Search for the cell housing the specified text and yield its [x, y] center coordinate. 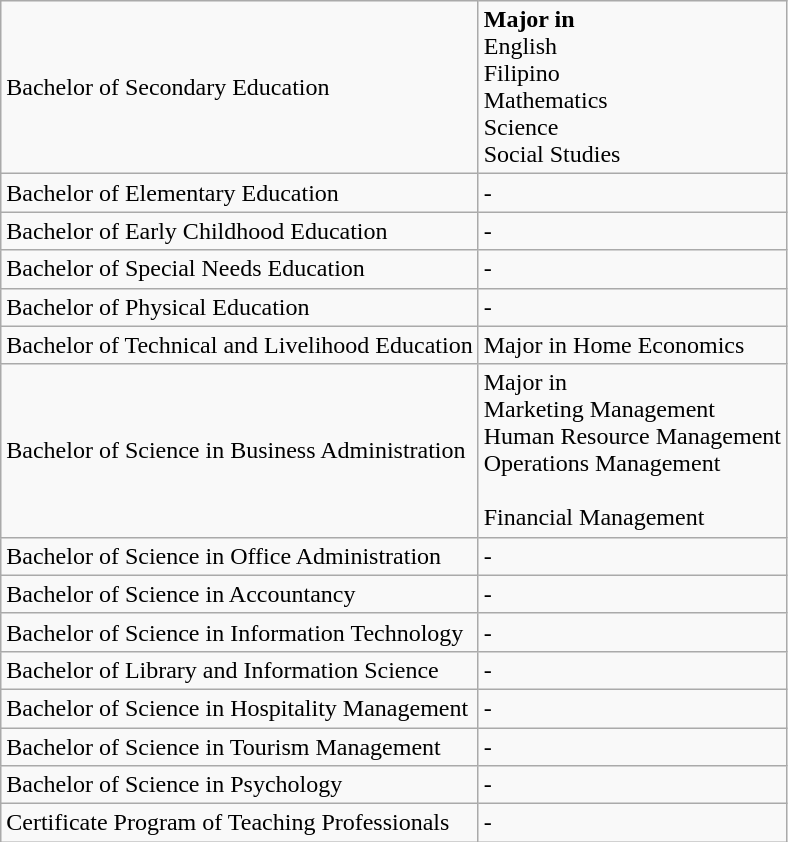
Bachelor of Secondary Education [240, 88]
Bachelor of Science in Psychology [240, 785]
Bachelor of Science in Information Technology [240, 632]
Bachelor of Science in Tourism Management [240, 747]
Bachelor of Science in Business Administration [240, 450]
Bachelor of Elementary Education [240, 193]
Bachelor of Library and Information Science [240, 670]
Certificate Program of Teaching Professionals [240, 823]
Major in Home Economics [632, 345]
Bachelor of Physical Education [240, 307]
Major in EnglishFilipinoMathematicsScienceSocial Studies [632, 88]
Bachelor of Science in Office Administration [240, 556]
Bachelor of Science in Accountancy [240, 594]
Bachelor of Technical and Livelihood Education [240, 345]
Bachelor of Science in Hospitality Management [240, 708]
Bachelor of Early Childhood Education [240, 231]
Major inMarketing ManagementHuman Resource ManagementOperations ManagementFinancial Management [632, 450]
Bachelor of Special Needs Education [240, 269]
